Output the [x, y] coordinate of the center of the cell containing the given text.  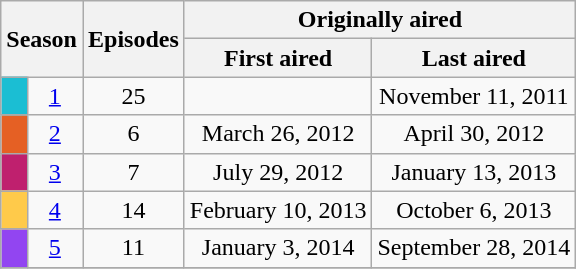
1 [54, 96]
6 [133, 134]
3 [54, 172]
25 [133, 96]
April 30, 2012 [474, 134]
4 [54, 210]
11 [133, 248]
5 [54, 248]
14 [133, 210]
March 26, 2012 [278, 134]
Originally aired [380, 20]
July 29, 2012 [278, 172]
January 13, 2013 [474, 172]
February 10, 2013 [278, 210]
First aired [278, 58]
January 3, 2014 [278, 248]
7 [133, 172]
Last aired [474, 58]
2 [54, 134]
Season [42, 39]
November 11, 2011 [474, 96]
October 6, 2013 [474, 210]
Episodes [133, 39]
September 28, 2014 [474, 248]
